Search for the cell housing the specified text and yield its (x, y) center coordinate. 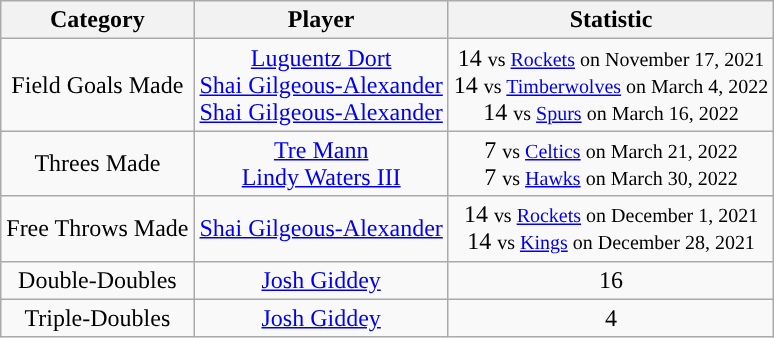
Field Goals Made (98, 85)
Free Throws Made (98, 228)
Double-Doubles (98, 280)
Triple-Doubles (98, 318)
Category (98, 20)
Luguentz DortShai Gilgeous-AlexanderShai Gilgeous-Alexander (321, 85)
Shai Gilgeous-Alexander (321, 228)
16 (610, 280)
7 vs Celtics on March 21, 20227 vs Hawks on March 30, 2022 (610, 164)
Threes Made (98, 164)
14 vs Rockets on December 1, 202114 vs Kings on December 28, 2021 (610, 228)
14 vs Rockets on November 17, 202114 vs Timberwolves on March 4, 202214 vs Spurs on March 16, 2022 (610, 85)
Statistic (610, 20)
Tre MannLindy Waters III (321, 164)
4 (610, 318)
Player (321, 20)
